Extract the [x, y] coordinate from the center of the cell holding the provided text.  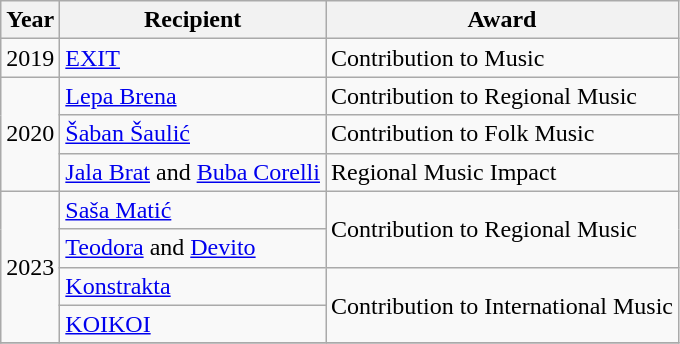
Contribution to Music [502, 58]
Year [30, 20]
Lepa Brena [193, 96]
Konstrakta [193, 286]
2020 [30, 134]
2019 [30, 58]
Saša Matić [193, 210]
Contribution to Folk Music [502, 134]
Regional Music Impact [502, 172]
Contribution to International Music [502, 305]
Jala Brat and Buba Corelli [193, 172]
Recipient [193, 20]
2023 [30, 267]
Teodora and Devito [193, 248]
Šaban Šaulić [193, 134]
EXIT [193, 58]
Award [502, 20]
KOIKOI [193, 324]
